Extract the [x, y] coordinate from the center of the cell holding the provided text.  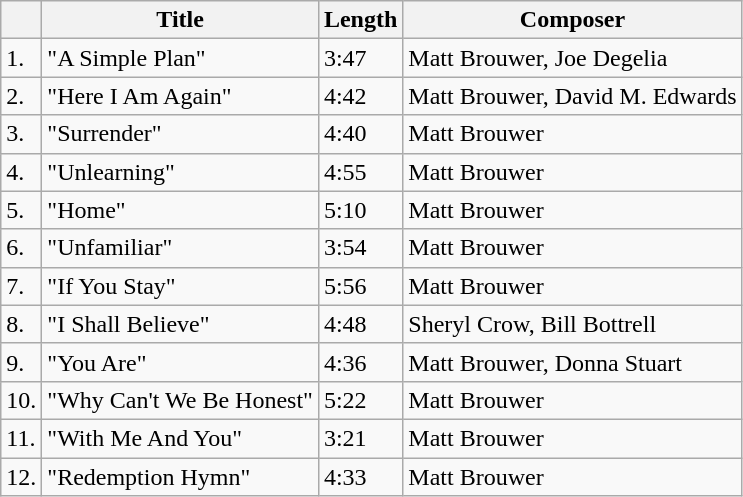
3:21 [360, 438]
"A Simple Plan" [180, 58]
11. [22, 438]
9. [22, 362]
"Unlearning" [180, 172]
"With Me And You" [180, 438]
3. [22, 134]
1. [22, 58]
"Unfamiliar" [180, 248]
Title [180, 20]
Matt Brouwer, David M. Edwards [572, 96]
7. [22, 286]
Matt Brouwer, Donna Stuart [572, 362]
"I Shall Believe" [180, 324]
"If You Stay" [180, 286]
3:54 [360, 248]
Composer [572, 20]
Length [360, 20]
4:42 [360, 96]
5:56 [360, 286]
4:36 [360, 362]
4:33 [360, 477]
2. [22, 96]
Matt Brouwer, Joe Degelia [572, 58]
"Why Can't We Be Honest" [180, 400]
3:47 [360, 58]
4:55 [360, 172]
5:22 [360, 400]
12. [22, 477]
"Surrender" [180, 134]
5. [22, 210]
4. [22, 172]
6. [22, 248]
"You Are" [180, 362]
4:40 [360, 134]
5:10 [360, 210]
"Here I Am Again" [180, 96]
"Redemption Hymn" [180, 477]
10. [22, 400]
Sheryl Crow, Bill Bottrell [572, 324]
8. [22, 324]
"Home" [180, 210]
4:48 [360, 324]
